From the cell containing the given text, extract its center point as [x, y] coordinate. 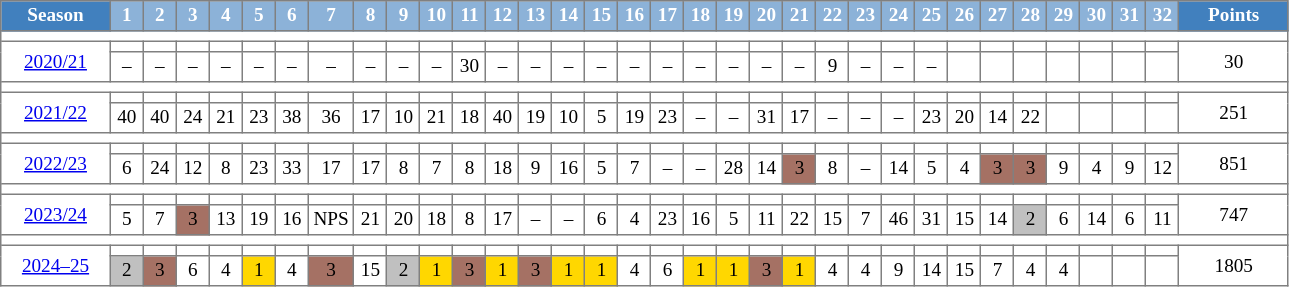
38 [292, 118]
33 [292, 169]
36 [331, 118]
2021/22 [56, 112]
Points [1234, 16]
747 [1234, 214]
2023/24 [56, 214]
26 [964, 16]
851 [1234, 163]
Season [56, 16]
2022/23 [56, 163]
25 [932, 16]
32 [1162, 16]
29 [1064, 16]
251 [1234, 112]
1805 [1234, 265]
2024–25 [56, 265]
NPS [331, 220]
27 [998, 16]
2020/21 [56, 61]
46 [898, 220]
